From the cell containing the given text, extract its center point as [x, y] coordinate. 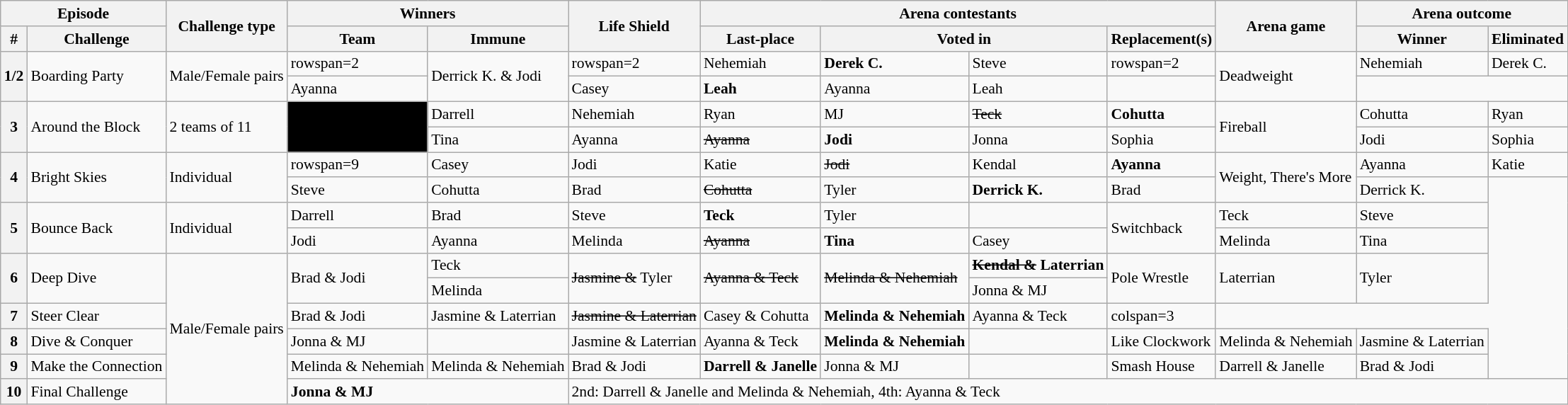
Life Shield [634, 25]
Team [357, 39]
Voted in [964, 39]
Arena contestants [958, 13]
Smash House [1161, 367]
8 [14, 341]
Bounce Back [96, 228]
6 [14, 278]
5 [14, 228]
Episode [84, 13]
9 [14, 367]
Dive & Conquer [96, 341]
4 [14, 177]
Derrick K. & Jodi [498, 76]
7 [14, 316]
Last-place [760, 39]
Eliminated [1528, 39]
Fireball [1286, 127]
Challenge type [227, 25]
Final Challenge [96, 392]
Pole Wrestle [1161, 278]
Make the Connection [96, 367]
2 teams of 11 [227, 127]
Kendal [1038, 165]
Casey & Cohutta [760, 316]
Switchback [1161, 228]
Arena game [1286, 25]
Laterrian [1286, 278]
Around the Block [96, 127]
Winners [428, 13]
Arena outcome [1462, 13]
MJ [895, 115]
Replacement(s) [1161, 39]
1/2 [14, 76]
Bright Skies [96, 177]
rowspan=9 [357, 165]
Kendal & Laterrian [1038, 266]
3 [14, 127]
Deadweight [1286, 76]
Winner [1422, 39]
Jonna [1038, 139]
Like Clockwork [1161, 341]
Immune [498, 39]
Weight, There's More [1286, 177]
Boarding Party [96, 76]
Deep Dive [96, 278]
10 [14, 392]
# [14, 39]
colspan=3 [1161, 316]
Challenge [96, 39]
2nd: Darrell & Janelle and Melinda & Nehemiah, 4th: Ayanna & Teck [1068, 392]
Steer Clear [96, 316]
Jasmine & Tyler [634, 278]
